Determine the [x, y] coordinate at the center of the cell enclosing the given text.  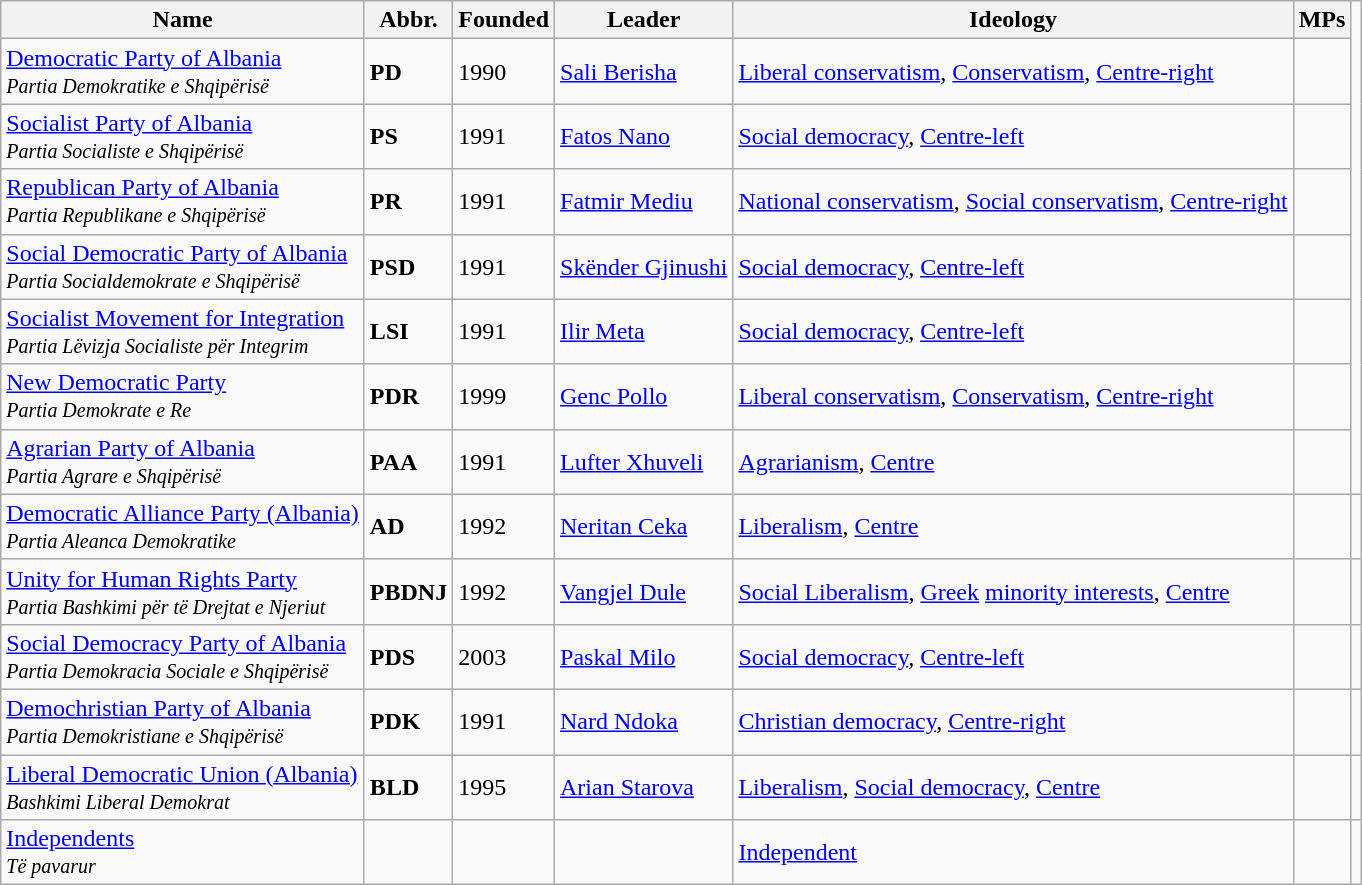
Fatos Nano [644, 136]
LSI [408, 332]
Leader [644, 20]
PR [408, 202]
Agrarianism, Centre [1013, 462]
AD [408, 526]
Democratic Alliance Party (Albania)Partia Aleanca Demokratike [183, 526]
Demochristian Party of AlbaniaPartia Demokristiane e Shqipërisë [183, 722]
Democratic Party of AlbaniaPartia Demokratike e Shqipërisë [183, 72]
PBDNJ [408, 592]
Neritan Ceka [644, 526]
Republican Party of AlbaniaPartia Republikane e Shqipërisë [183, 202]
Social Democracy Party of AlbaniaPartia Demokracia Sociale e Shqipërisë [183, 656]
Social Democratic Party of AlbaniaPartia Socialdemokrate e Shqipërisë [183, 266]
Socialist Party of AlbaniaPartia Socialiste e Shqipërisë [183, 136]
Vangjel Dule [644, 592]
1999 [504, 396]
PDK [408, 722]
National conservatism, Social conservatism, Centre-right [1013, 202]
Independent [1013, 852]
BLD [408, 786]
PD [408, 72]
2003 [504, 656]
Name [183, 20]
Agrarian Party of AlbaniaPartia Agrare e Shqipërisë [183, 462]
Liberal Democratic Union (Albania)Bashkimi Liberal Demokrat [183, 786]
Socialist Movement for IntegrationPartia Lëvizja Socialiste për Integrim [183, 332]
Unity for Human Rights PartyPartia Bashkimi për të Drejtat e Njeriut [183, 592]
Paskal Milo [644, 656]
New Democratic PartyPartia Demokrate e Re [183, 396]
Skënder Gjinushi [644, 266]
Social Liberalism, Greek minority interests, Centre [1013, 592]
PDS [408, 656]
PDR [408, 396]
Fatmir Mediu [644, 202]
1995 [504, 786]
PS [408, 136]
IndependentsTë pavarur [183, 852]
PSD [408, 266]
Arian Starova [644, 786]
Nard Ndoka [644, 722]
Ideology [1013, 20]
1990 [504, 72]
Genc Pollo [644, 396]
Ilir Meta [644, 332]
Sali Berisha [644, 72]
Abbr. [408, 20]
Liberalism, Centre [1013, 526]
MPs [1322, 20]
Christian democracy, Centre-right [1013, 722]
PAA [408, 462]
Lufter Xhuveli [644, 462]
Founded [504, 20]
Liberalism, Social democracy, Centre [1013, 786]
